Scan for the cell matching the given text and deliver its [X, Y] coordinate at center. 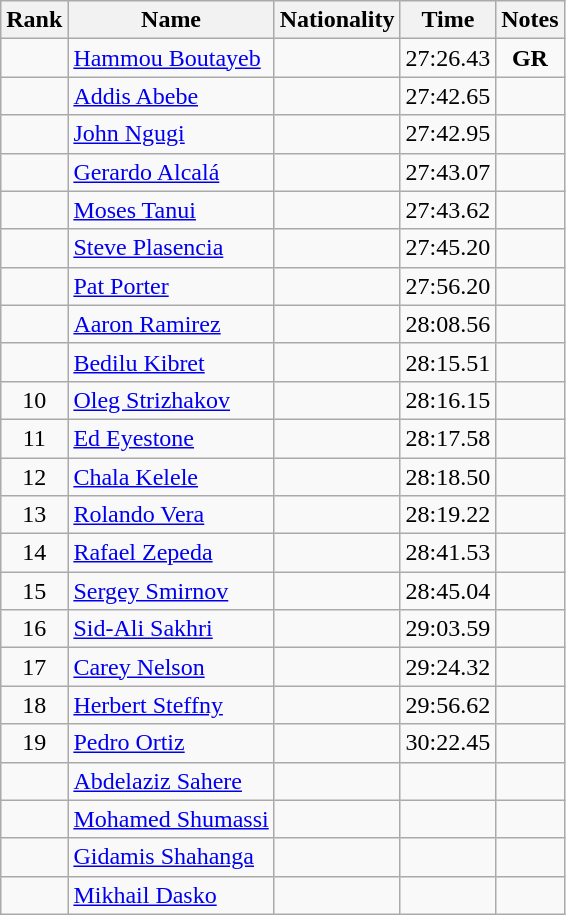
Nationality [337, 20]
Pedro Ortiz [171, 743]
Steve Plasencia [171, 248]
Time [448, 20]
Sergey Smirnov [171, 591]
16 [34, 629]
Abdelaziz Sahere [171, 781]
28:19.22 [448, 515]
28:17.58 [448, 438]
Hammou Boutayeb [171, 58]
Rafael Zepeda [171, 553]
Aaron Ramirez [171, 324]
27:42.65 [448, 96]
28:41.53 [448, 553]
Chala Kelele [171, 477]
Herbert Steffny [171, 705]
Moses Tanui [171, 210]
Sid-Ali Sakhri [171, 629]
29:03.59 [448, 629]
Bedilu Kibret [171, 362]
19 [34, 743]
Ed Eyestone [171, 438]
Mikhail Dasko [171, 895]
30:22.45 [448, 743]
27:45.20 [448, 248]
29:56.62 [448, 705]
GR [530, 58]
28:45.04 [448, 591]
Oleg Strizhakov [171, 400]
29:24.32 [448, 667]
27:56.20 [448, 286]
Gerardo Alcalá [171, 172]
Pat Porter [171, 286]
17 [34, 667]
27:26.43 [448, 58]
10 [34, 400]
13 [34, 515]
Gidamis Shahanga [171, 857]
Carey Nelson [171, 667]
Rolando Vera [171, 515]
27:42.95 [448, 134]
28:18.50 [448, 477]
28:15.51 [448, 362]
Addis Abebe [171, 96]
27:43.07 [448, 172]
28:08.56 [448, 324]
Rank [34, 20]
27:43.62 [448, 210]
14 [34, 553]
Mohamed Shumassi [171, 819]
John Ngugi [171, 134]
18 [34, 705]
15 [34, 591]
Notes [530, 20]
28:16.15 [448, 400]
Name [171, 20]
11 [34, 438]
12 [34, 477]
